Return the (X, Y) coordinate for the center point of the cell that contains the specified text.  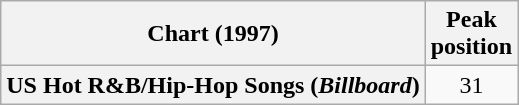
Chart (1997) (213, 34)
Peakposition (471, 34)
31 (471, 85)
US Hot R&B/Hip-Hop Songs (Billboard) (213, 85)
